Pinpoint the cell where the given text exists, returning its (X, Y) midpoint coordinate. 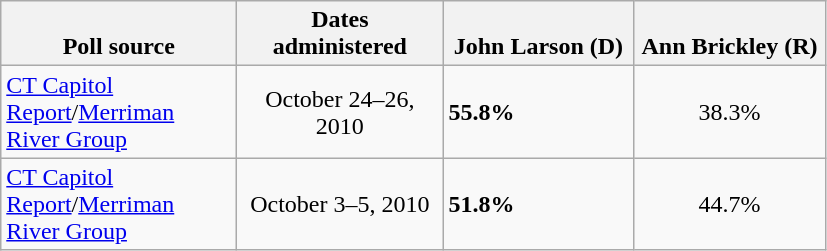
55.8% (538, 112)
51.8% (538, 204)
Ann Brickley (R) (730, 34)
Poll source (119, 34)
Dates administered (340, 34)
October 24–26, 2010 (340, 112)
38.3% (730, 112)
John Larson (D) (538, 34)
44.7% (730, 204)
October 3–5, 2010 (340, 204)
